Return (X, Y) of the center of cell containing provided text 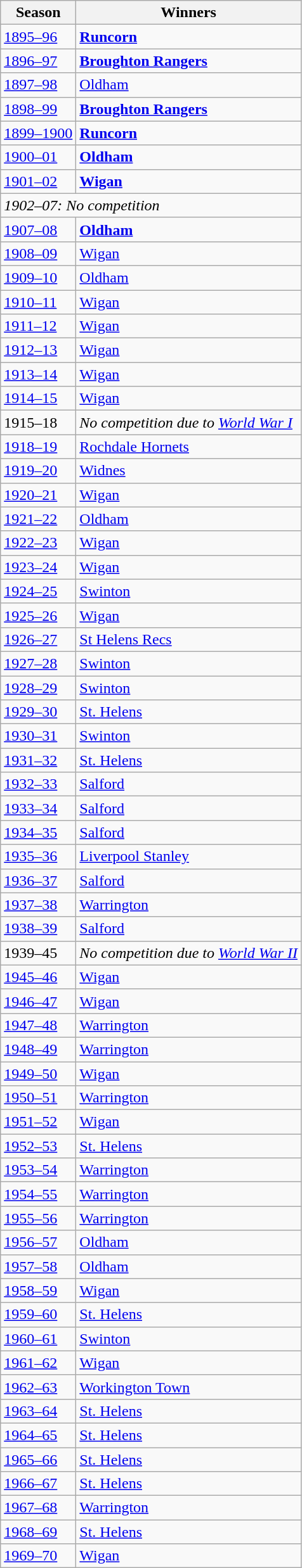
1929–30 (38, 712)
1936–37 (38, 881)
1949–50 (38, 1074)
1914–15 (38, 398)
1897–98 (38, 85)
1939–45 (38, 953)
1966–67 (38, 1484)
1911–12 (38, 326)
1946–47 (38, 1001)
1965–66 (38, 1459)
Widnes (189, 471)
1932–33 (38, 784)
1958–59 (38, 1291)
1919–20 (38, 471)
1955–56 (38, 1218)
1954–55 (38, 1194)
1945–46 (38, 977)
1969–70 (38, 1556)
1900–01 (38, 157)
Winners (189, 13)
1957–58 (38, 1266)
Liverpool Stanley (189, 857)
1963–64 (38, 1411)
Season (38, 13)
1968–69 (38, 1532)
1964–65 (38, 1435)
1908–09 (38, 253)
1950–51 (38, 1098)
1953–54 (38, 1170)
1915–18 (38, 423)
1928–29 (38, 687)
No competition due to World War II (189, 953)
No competition due to World War I (189, 423)
1920–21 (38, 495)
1922–23 (38, 543)
1918–19 (38, 447)
1910–11 (38, 302)
1951–52 (38, 1122)
1899–1900 (38, 133)
1921–22 (38, 519)
1967–68 (38, 1508)
1930–31 (38, 736)
1925–26 (38, 615)
1933–34 (38, 808)
1927–28 (38, 663)
1952–53 (38, 1146)
1960–61 (38, 1339)
1947–48 (38, 1025)
1912–13 (38, 350)
1948–49 (38, 1049)
Rochdale Hornets (189, 447)
1907–08 (38, 229)
1935–36 (38, 857)
Workington Town (189, 1387)
1931–32 (38, 760)
1959–60 (38, 1315)
1962–63 (38, 1387)
1924–25 (38, 591)
1909–10 (38, 277)
1956–57 (38, 1242)
1898–99 (38, 109)
1901–02 (38, 181)
1937–38 (38, 905)
1961–62 (38, 1363)
1926–27 (38, 639)
1913–14 (38, 374)
1923–24 (38, 567)
1895–96 (38, 37)
1934–35 (38, 832)
1902–07: No competition (151, 205)
1896–97 (38, 61)
1938–39 (38, 929)
St Helens Recs (189, 639)
